Pinpoint the cell where the given text exists, returning its (x, y) midpoint coordinate. 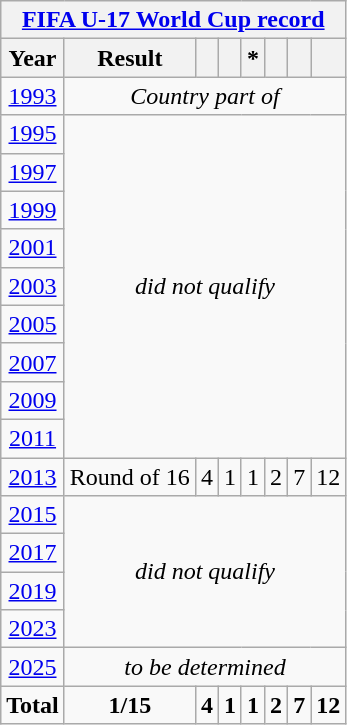
FIFA U-17 World Cup record (174, 20)
1999 (33, 210)
2017 (33, 553)
2015 (33, 515)
2003 (33, 286)
2007 (33, 362)
Total (33, 705)
2013 (33, 477)
to be determined (204, 667)
2019 (33, 591)
2009 (33, 400)
Year (33, 58)
1993 (33, 96)
2025 (33, 667)
1997 (33, 172)
Result (130, 58)
2023 (33, 629)
2005 (33, 324)
2001 (33, 248)
* (252, 58)
1/15 (130, 705)
Country part of (204, 96)
1995 (33, 134)
2011 (33, 438)
Round of 16 (130, 477)
